Pinpoint the cell where the given text exists, returning its [x, y] midpoint coordinate. 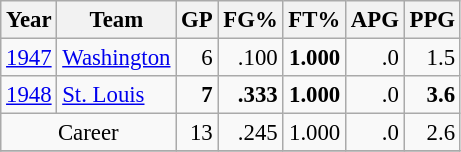
2.6 [432, 133]
7 [197, 95]
GP [197, 20]
6 [197, 58]
1948 [29, 95]
.245 [250, 133]
.333 [250, 95]
Washington [116, 58]
13 [197, 133]
FG% [250, 20]
St. Louis [116, 95]
.100 [250, 58]
Career [88, 133]
1.5 [432, 58]
Team [116, 20]
Year [29, 20]
APG [376, 20]
3.6 [432, 95]
FT% [314, 20]
PPG [432, 20]
1947 [29, 58]
